Provide the (x, y) coordinate of the cell's center where the given text is located.  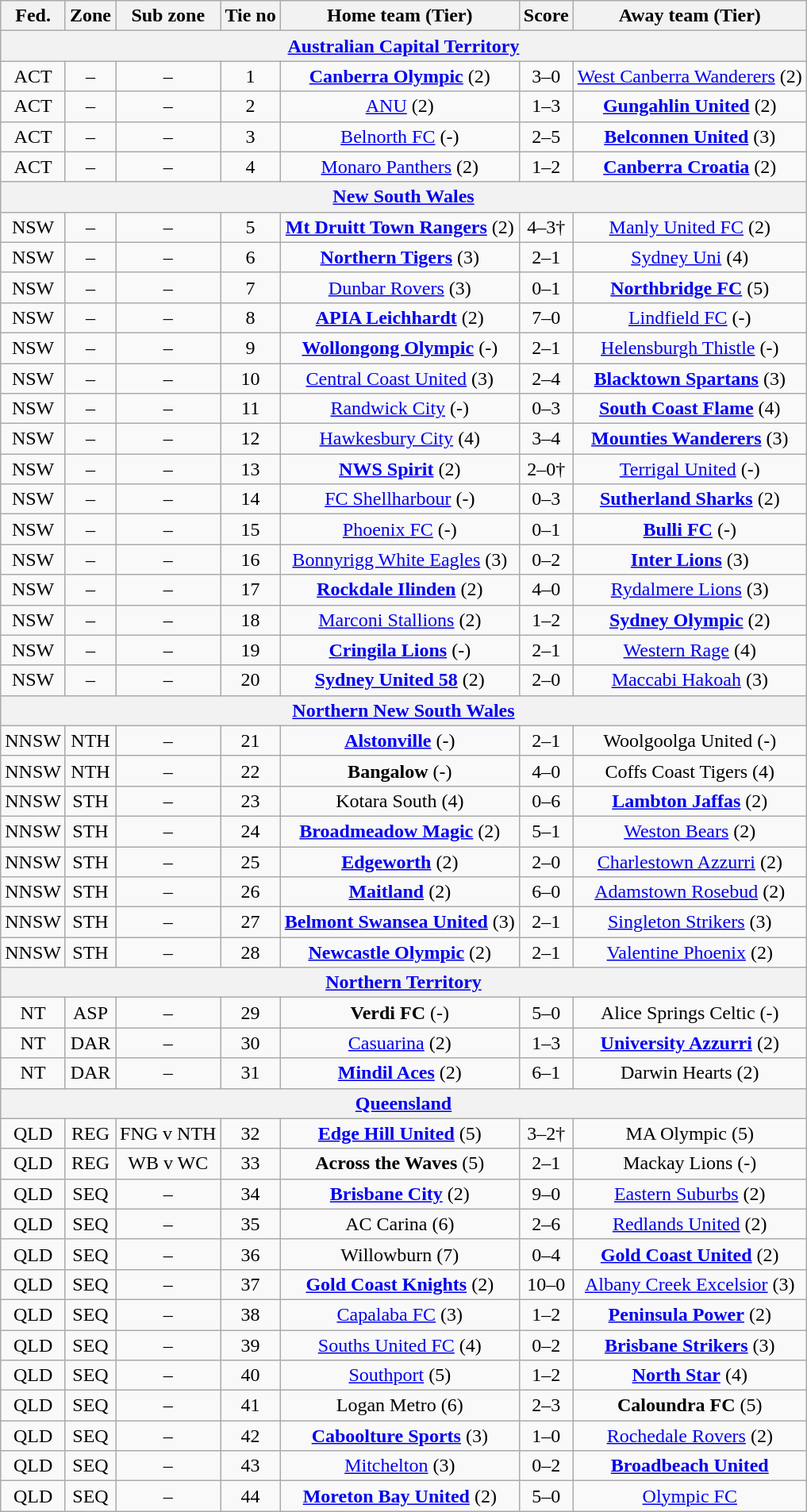
25 (251, 861)
North Star (4) (690, 1375)
Dunbar Rovers (3) (400, 287)
40 (251, 1375)
Olympic FC (690, 1496)
West Canberra Wanderers (2) (690, 76)
Sutherland Sharks (2) (690, 499)
5–1 (546, 831)
Caloundra FC (5) (690, 1406)
19 (251, 650)
Western Rage (4) (690, 650)
Mounties Wanderers (3) (690, 439)
Edgeworth (2) (400, 861)
Willowburn (7) (400, 1254)
37 (251, 1284)
University Azzurri (2) (690, 1043)
Randwick City (-) (400, 409)
27 (251, 922)
44 (251, 1496)
9–0 (546, 1194)
Across the Waves (5) (400, 1164)
24 (251, 831)
43 (251, 1466)
31 (251, 1073)
21 (251, 741)
20 (251, 680)
6 (251, 257)
Redlands United (2) (690, 1224)
Gungahlin United (2) (690, 106)
13 (251, 469)
39 (251, 1345)
38 (251, 1314)
Alstonville (-) (400, 741)
FNG v NTH (168, 1133)
2 (251, 106)
Southport (5) (400, 1375)
Cringila Lions (-) (400, 650)
Queensland (404, 1103)
Mt Druitt Town Rangers (2) (400, 227)
Maccabi Hakoah (3) (690, 680)
22 (251, 771)
Sydney Uni (4) (690, 257)
12 (251, 439)
1–0 (546, 1436)
33 (251, 1164)
2–6 (546, 1224)
Bulli FC (-) (690, 529)
36 (251, 1254)
Northern New South Wales (404, 710)
16 (251, 560)
New South Wales (404, 197)
Darwin Hearts (2) (690, 1073)
10–0 (546, 1284)
South Coast Flame (4) (690, 409)
Newcastle Olympic (2) (400, 952)
Monaro Panthers (2) (400, 167)
Bonnyrigg White Eagles (3) (400, 560)
Canberra Croatia (2) (690, 167)
Mindil Aces (2) (400, 1073)
3–2† (546, 1133)
Score (546, 16)
Singleton Strikers (3) (690, 922)
42 (251, 1436)
Zone (90, 16)
MA Olympic (5) (690, 1133)
Brisbane Strikers (3) (690, 1345)
41 (251, 1406)
6–1 (546, 1073)
3–0 (546, 76)
6–0 (546, 892)
Gold Coast United (2) (690, 1254)
Valentine Phoenix (2) (690, 952)
0–4 (546, 1254)
WB v WC (168, 1164)
30 (251, 1043)
Souths United FC (4) (400, 1345)
Australian Capital Territory (404, 46)
18 (251, 620)
Canberra Olympic (2) (400, 76)
Rochedale Rovers (2) (690, 1436)
23 (251, 801)
Weston Bears (2) (690, 831)
Northern Tigers (3) (400, 257)
Manly United FC (2) (690, 227)
10 (251, 379)
Mackay Lions (-) (690, 1164)
Rockdale Ilinden (2) (400, 590)
28 (251, 952)
Lindfield FC (-) (690, 317)
FC Shellharbour (-) (400, 499)
Kotara South (4) (400, 801)
7–0 (546, 317)
2–5 (546, 137)
Inter Lions (3) (690, 560)
Peninsula Power (2) (690, 1314)
Adamstown Rosebud (2) (690, 892)
APIA Leichhardt (2) (400, 317)
ASP (90, 1013)
Verdi FC (-) (400, 1013)
Northbridge FC (5) (690, 287)
Caboolture Sports (3) (400, 1436)
11 (251, 409)
Woolgoolga United (-) (690, 741)
Sydney Olympic (2) (690, 620)
Eastern Suburbs (2) (690, 1194)
Terrigal United (-) (690, 469)
Moreton Bay United (2) (400, 1496)
2–0† (546, 469)
Bangalow (-) (400, 771)
8 (251, 317)
Rydalmere Lions (3) (690, 590)
4–3† (546, 227)
3 (251, 137)
Wollongong Olympic (-) (400, 348)
7 (251, 287)
15 (251, 529)
Brisbane City (2) (400, 1194)
9 (251, 348)
Casuarina (2) (400, 1043)
Gold Coast Knights (2) (400, 1284)
Coffs Coast Tigers (4) (690, 771)
Edge Hill United (5) (400, 1133)
Broadbeach United (690, 1466)
14 (251, 499)
ANU (2) (400, 106)
Mitchelton (3) (400, 1466)
29 (251, 1013)
2–4 (546, 379)
Logan Metro (6) (400, 1406)
0–6 (546, 801)
Charlestown Azzurri (2) (690, 861)
Northern Territory (404, 983)
Tie no (251, 16)
2–3 (546, 1406)
Away team (Tier) (690, 16)
32 (251, 1133)
Helensburgh Thistle (-) (690, 348)
35 (251, 1224)
Home team (Tier) (400, 16)
Capalaba FC (3) (400, 1314)
Belconnen United (3) (690, 137)
5 (251, 227)
Belmont Swansea United (3) (400, 922)
Central Coast United (3) (400, 379)
Alice Springs Celtic (-) (690, 1013)
26 (251, 892)
Maitland (2) (400, 892)
17 (251, 590)
3–4 (546, 439)
Belnorth FC (-) (400, 137)
Fed. (33, 16)
Phoenix FC (-) (400, 529)
1 (251, 76)
4 (251, 167)
34 (251, 1194)
Marconi Stallions (2) (400, 620)
Lambton Jaffas (2) (690, 801)
Albany Creek Excelsior (3) (690, 1284)
Blacktown Spartans (3) (690, 379)
Hawkesbury City (4) (400, 439)
Broadmeadow Magic (2) (400, 831)
Sydney United 58 (2) (400, 680)
NWS Spirit (2) (400, 469)
Sub zone (168, 16)
AC Carina (6) (400, 1224)
